Find where the given text appears and provide that cell's center as [x, y] coordinate. 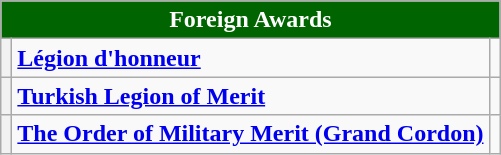
Foreign Awards [250, 20]
Légion d'honneur [250, 58]
Turkish Legion of Merit [250, 96]
The Order of Military Merit (Grand Cordon) [250, 134]
